Identify which cell holds the provided text, then report its [x, y] central coordinate. 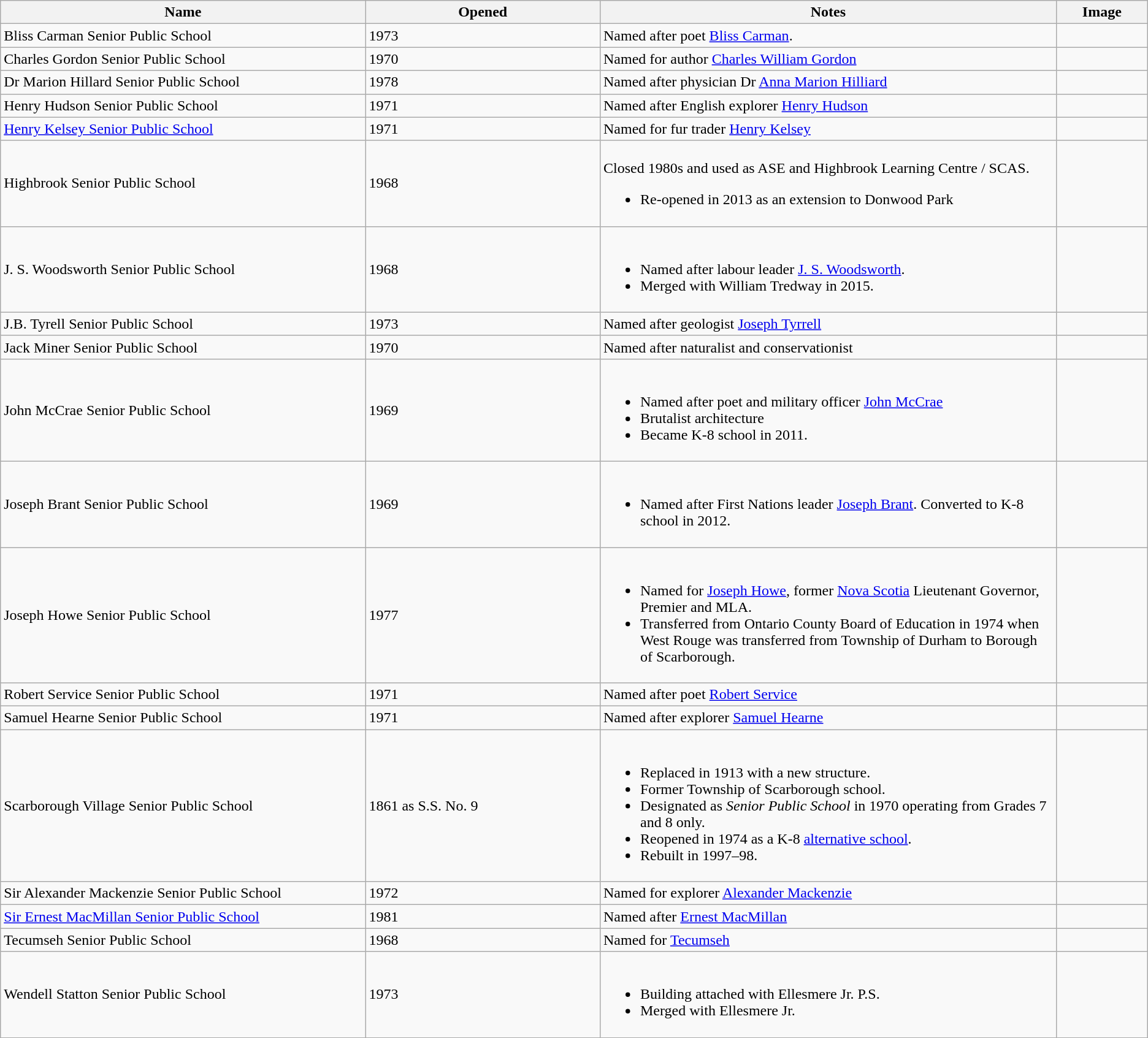
J. S. Woodsworth Senior Public School [183, 269]
1972 [483, 893]
Samuel Hearne Senior Public School [183, 718]
Named for fur trader Henry Kelsey [828, 129]
Image [1101, 12]
Joseph Brant Senior Public School [183, 504]
Bliss Carman Senior Public School [183, 36]
Highbrook Senior Public School [183, 183]
J.B. Tyrell Senior Public School [183, 324]
1977 [483, 614]
Sir Ernest MacMillan Senior Public School [183, 917]
1861 as S.S. No. 9 [483, 806]
Building attached with Ellesmere Jr. P.S.Merged with Ellesmere Jr. [828, 994]
Named after physician Dr Anna Marion Hilliard [828, 82]
Named after poet Robert Service [828, 695]
Named for Tecumseh [828, 940]
Dr Marion Hillard Senior Public School [183, 82]
Named after Ernest MacMillan [828, 917]
Henry Kelsey Senior Public School [183, 129]
Henry Hudson Senior Public School [183, 105]
1981 [483, 917]
Named after naturalist and conservationist [828, 347]
Robert Service Senior Public School [183, 695]
Opened [483, 12]
Jack Miner Senior Public School [183, 347]
1978 [483, 82]
Notes [828, 12]
Scarborough Village Senior Public School [183, 806]
Wendell Statton Senior Public School [183, 994]
Named for explorer Alexander Mackenzie [828, 893]
Tecumseh Senior Public School [183, 940]
Sir Alexander Mackenzie Senior Public School [183, 893]
Closed 1980s and used as ASE and Highbrook Learning Centre / SCAS.Re-opened in 2013 as an extension to Donwood Park [828, 183]
John McCrae Senior Public School [183, 410]
Named after explorer Samuel Hearne [828, 718]
Named after poet and military officer John McCraeBrutalist architectureBecame K-8 school in 2011. [828, 410]
Named after labour leader J. S. Woodsworth.Merged with William Tredway in 2015. [828, 269]
Named after poet Bliss Carman. [828, 36]
Named after First Nations leader Joseph Brant. Converted to K-8 school in 2012. [828, 504]
Named after geologist Joseph Tyrrell [828, 324]
Joseph Howe Senior Public School [183, 614]
Named for author Charles William Gordon [828, 59]
Charles Gordon Senior Public School [183, 59]
Named after English explorer Henry Hudson [828, 105]
Name [183, 12]
